For the text-containing cell, return its midpoint in [x, y] coordinate format. 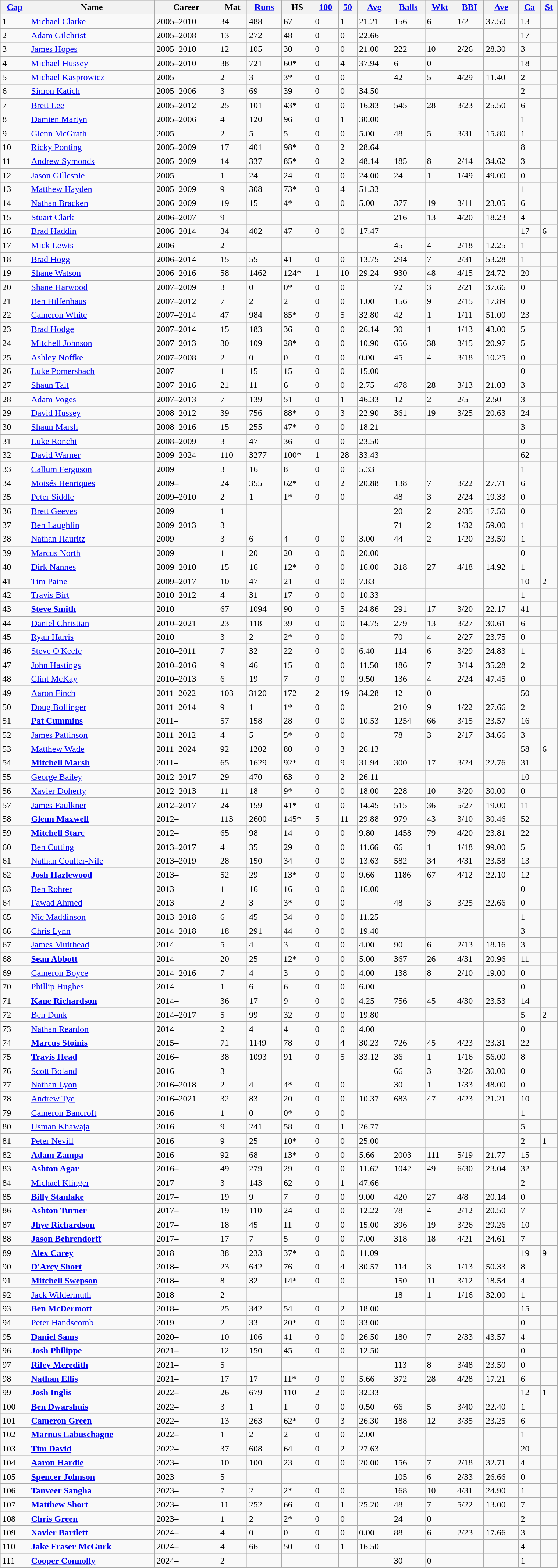
6.40 [374, 651]
Steve O'Keefe [92, 651]
3/40 [469, 1407]
3/24 [469, 763]
22.40 [501, 1407]
94 [15, 1323]
Ben Cutting [92, 847]
Glenn McGrath [92, 133]
252 [264, 1504]
2011–2022 [186, 693]
402 [264, 231]
145* [297, 819]
2005–2012 [186, 105]
Glenn Maxwell [92, 819]
272 [264, 35]
263 [264, 1421]
294 [408, 259]
24.86 [374, 609]
25.20 [374, 1504]
32.71 [501, 1462]
12.50 [374, 1351]
1094 [264, 609]
4/15 [469, 273]
14.75 [374, 623]
27.63 [374, 1449]
12.22 [374, 1211]
4/8 [469, 1197]
Damien Martyn [92, 119]
3277 [264, 455]
Cameron White [92, 315]
Adam Gilchrist [92, 35]
Mitchell Marsh [92, 763]
2005–2008 [186, 35]
26.30 [374, 1421]
22.90 [374, 413]
24.72 [501, 273]
1186 [408, 875]
2013–2019 [186, 861]
50.33 [501, 1267]
5/22 [469, 1504]
32.00 [501, 1294]
1254 [408, 721]
17.47 [374, 231]
2006–2016 [186, 273]
93 [15, 1309]
Phillip Hughes [92, 987]
2008–2016 [186, 427]
0.50 [374, 1407]
180 [408, 1337]
Shane Watson [92, 273]
61 [15, 861]
3/14 [469, 665]
23.25 [501, 1421]
11.62 [374, 1169]
37* [297, 1253]
James Hopes [92, 49]
Luke Pomersbach [92, 371]
BBI [469, 7]
Fawad Ahmed [92, 903]
2/23 [469, 1533]
28.30 [501, 49]
2/27 [469, 637]
33.12 [374, 1057]
Ben Hilfenhaus [92, 301]
22.76 [501, 763]
2010 [186, 637]
3/12 [469, 1281]
10.90 [374, 343]
HS [297, 7]
24.90 [501, 1490]
Ashley Noffke [92, 357]
5/19 [469, 1155]
92* [297, 763]
4/12 [469, 875]
Nathan Bracken [92, 203]
2011–2024 [186, 749]
23.75 [501, 637]
2014–2016 [186, 973]
1458 [408, 833]
6/30 [469, 1169]
1/22 [469, 707]
5/27 [469, 805]
Xavier Doherty [92, 791]
Adam Zampa [92, 1155]
3/13 [469, 385]
1/2 [469, 21]
22.17 [501, 609]
Josh Inglis [92, 1393]
46.33 [374, 399]
98* [297, 147]
9.80 [374, 833]
28.64 [374, 147]
2019 [186, 1323]
Jason Behrendorff [92, 1239]
3.00 [374, 539]
20.14 [501, 1197]
48.14 [374, 161]
88* [297, 413]
4.25 [374, 1001]
Dirk Nannes [92, 567]
679 [264, 1393]
2003 [408, 1155]
Alex Carey [92, 1253]
Andrew Symonds [92, 161]
Balls [408, 7]
4/18 [469, 567]
Shaun Tait [92, 385]
24.61 [501, 1239]
726 [408, 1043]
Mitchell Starc [92, 833]
2014–2017 [186, 1015]
656 [408, 343]
Ricky Ponting [92, 147]
23.31 [501, 1043]
37.94 [374, 63]
1/18 [469, 847]
82 [15, 1155]
34.62 [501, 161]
1/32 [469, 525]
377 [408, 203]
4/28 [469, 1379]
7.00 [374, 1239]
355 [264, 483]
30.61 [501, 623]
Usman Khawaja [92, 1127]
74 [15, 1043]
1/49 [469, 175]
47.45 [501, 679]
2007 [186, 371]
43* [297, 105]
2/12 [469, 1211]
Jhye Richardson [92, 1225]
Peter Handscomb [92, 1323]
Ca [530, 7]
Sean Abbott [92, 959]
47* [297, 427]
Aaron Finch [92, 693]
17.50 [501, 511]
9.00 [374, 1197]
136 [408, 679]
2/31 [469, 259]
2014–2018 [186, 931]
99.00 [501, 847]
2018 [186, 1294]
2/21 [469, 287]
210 [408, 707]
9.50 [374, 679]
26.13 [374, 749]
2009–2013 [186, 525]
Josh Hazlewood [92, 875]
Clint McKay [92, 679]
26.11 [374, 777]
488 [264, 21]
3/31 [469, 133]
40 [15, 567]
24.00 [374, 175]
2010– [186, 609]
2/15 [469, 301]
Cameron Boyce [92, 973]
Josh Philippe [92, 1351]
31.94 [374, 763]
Marcus Stoinis [92, 1043]
172 [297, 693]
Mitchell Johnson [92, 343]
515 [408, 805]
Peter Siddle [92, 497]
14.45 [374, 805]
23.58 [501, 861]
3/11 [469, 203]
Name [92, 7]
51.00 [501, 315]
19.80 [374, 1015]
120 [264, 119]
2/13 [469, 945]
185 [408, 161]
23.57 [501, 721]
Ryan Harris [92, 637]
30.57 [374, 1267]
222 [408, 49]
3/35 [469, 1421]
1/11 [469, 315]
2007–2009 [186, 287]
2008–2012 [186, 413]
25.00 [374, 1141]
Jake Fraser-McGurk [92, 1547]
15.80 [501, 133]
102 [15, 1435]
3/29 [469, 651]
26.66 [501, 1476]
43.57 [501, 1337]
Shaun Marsh [92, 427]
St [549, 7]
Xavier Bartlett [92, 1533]
683 [408, 1099]
Michael Klinger [92, 1183]
David Warner [92, 455]
2/26 [469, 49]
Ben Laughlin [92, 525]
2/10 [469, 973]
Doug Bollinger [92, 707]
3/23 [469, 105]
2015– [186, 1043]
478 [408, 385]
545 [408, 105]
Stuart Clark [92, 217]
Shane Harwood [92, 287]
984 [264, 315]
59.00 [501, 525]
87 [15, 1225]
4/29 [469, 77]
Aaron Hardie [92, 1462]
2010–2011 [186, 651]
118 [264, 623]
9.66 [374, 875]
Jason Gillespie [92, 175]
107 [15, 1504]
19.40 [374, 931]
470 [264, 777]
4/30 [469, 1001]
53 [15, 749]
Michael Clarke [92, 21]
1/20 [469, 539]
104 [15, 1462]
10.25 [501, 357]
930 [408, 273]
11.25 [374, 917]
51.33 [374, 189]
2009– [186, 483]
158 [264, 721]
23.81 [501, 833]
Mick Lewis [92, 245]
Kane Richardson [92, 1001]
143 [264, 1183]
20* [297, 1323]
2.50 [501, 399]
97 [15, 1365]
2010–2012 [186, 595]
Nathan Hauritz [92, 539]
1093 [264, 1057]
56.00 [501, 1057]
Andrew Tye [92, 1099]
30.46 [501, 819]
3/48 [469, 1365]
2/14 [469, 161]
D'Arcy Short [92, 1267]
33.00 [374, 1323]
2006–2009 [186, 203]
23.05 [501, 203]
Travis Birt [92, 595]
Brett Lee [92, 105]
18.54 [501, 1281]
183 [264, 329]
1629 [264, 763]
7.83 [374, 581]
23.53 [501, 1001]
28* [297, 343]
35.28 [501, 665]
2020– [186, 1337]
2007–2008 [186, 357]
20.63 [501, 413]
22.10 [501, 875]
86 [15, 1211]
2007–2016 [186, 385]
Pat Cummins [92, 721]
Brad Hodge [92, 329]
10.37 [374, 1099]
2/17 [469, 735]
Marnus Labuschagne [92, 1435]
159 [264, 805]
Cameron Green [92, 1421]
2008–2009 [186, 441]
Brad Hogg [92, 259]
Michael Hussey [92, 63]
Mat [232, 7]
17.21 [501, 1379]
1149 [264, 1043]
81 [15, 1141]
Matthew Short [92, 1504]
Adam Voges [92, 399]
Spencer Johnson [92, 1476]
186 [408, 665]
Jack Wildermuth [92, 1294]
Simon Katich [92, 91]
17.89 [501, 301]
100* [297, 455]
20.88 [374, 483]
Mitchell Swepson [92, 1281]
33.43 [374, 455]
23.04 [501, 1169]
37.66 [501, 287]
Cap [15, 7]
David Hussey [92, 413]
3/10 [469, 819]
21.03 [501, 385]
James Faulkner [92, 805]
26.77 [374, 1127]
13.75 [374, 259]
Ben McDermott [92, 1309]
308 [264, 189]
27.71 [501, 483]
84 [15, 1183]
2016–2021 [186, 1099]
Callum Ferguson [92, 469]
Moisés Henriques [92, 483]
Nathan Coulter-Nile [92, 861]
Ben Dunk [92, 1015]
3/27 [469, 623]
47.66 [374, 1183]
26.50 [374, 1337]
2/5 [469, 399]
2/35 [469, 511]
3/18 [469, 357]
2006–2007 [186, 217]
Billy Stanlake [92, 1197]
Michael Kasprowicz [92, 77]
53.28 [501, 259]
Nathan Lyon [92, 1085]
12.25 [501, 245]
Tanveer Sangha [92, 1490]
2600 [264, 819]
85 [15, 1197]
Brett Geeves [92, 511]
29.88 [374, 819]
2013–2017 [186, 847]
32.33 [374, 1393]
27.66 [501, 707]
48.00 [501, 1085]
25.50 [501, 105]
21.77 [501, 1155]
18.23 [501, 217]
34.28 [374, 693]
11* [297, 1379]
Daniel Christian [92, 623]
18.16 [501, 945]
60* [297, 63]
Cooper Connolly [92, 1561]
361 [408, 413]
14.92 [501, 567]
Steve Smith [92, 609]
10* [297, 1141]
367 [408, 959]
20.96 [501, 959]
721 [264, 63]
Tim Paine [92, 581]
32.80 [374, 315]
3/22 [469, 483]
34.66 [501, 735]
608 [264, 1449]
Ben Rohrer [92, 889]
Travis Head [92, 1057]
11.09 [374, 1253]
30.23 [374, 1043]
29.26 [501, 1225]
401 [264, 147]
642 [264, 1267]
Wkt [440, 7]
21.00 [374, 49]
228 [408, 791]
Career [186, 7]
Brad Haddin [92, 231]
10.53 [374, 721]
Daniel Sams [92, 1337]
168 [408, 1490]
2006 [186, 245]
James Muirhead [92, 945]
Runs [264, 7]
Scott Boland [92, 1071]
60 [15, 847]
John Hastings [92, 665]
89 [15, 1253]
Peter Nevill [92, 1141]
2010–2013 [186, 679]
19.33 [501, 497]
1462 [264, 273]
300 [408, 763]
2012–2013 [186, 791]
16.50 [374, 1547]
Matthew Wade [92, 749]
342 [264, 1309]
2017 [186, 1183]
233 [264, 1253]
24.83 [501, 651]
2013–2018 [186, 917]
1202 [264, 749]
Ben Dwarshuis [92, 1407]
5* [297, 735]
1042 [408, 1169]
255 [264, 427]
4/21 [469, 1239]
17.66 [501, 1533]
Ave [501, 7]
372 [408, 1379]
20.97 [501, 343]
2007–2012 [186, 301]
337 [264, 161]
Nathan Ellis [92, 1379]
43.00 [501, 329]
95 [15, 1337]
11.40 [501, 77]
2.75 [374, 385]
77 [15, 1085]
59 [15, 833]
3120 [264, 693]
2.00 [374, 1435]
1/33 [469, 1085]
2011–2012 [186, 735]
16.83 [374, 105]
41* [297, 805]
37.50 [501, 21]
396 [408, 1225]
Nic Maddinson [92, 917]
Riley Meredith [92, 1365]
216 [408, 217]
Matthew Hayden [92, 189]
Avg [374, 7]
56 [15, 791]
Cameron Bancroft [92, 1113]
Ashton Turner [92, 1211]
George Bailey [92, 777]
Chris Lynn [92, 931]
14* [297, 1281]
108 [15, 1519]
73* [297, 189]
29.24 [374, 273]
49.00 [501, 175]
5.33 [374, 469]
188 [408, 1421]
20.50 [501, 1211]
18.21 [374, 427]
2011–2014 [186, 707]
73 [15, 1029]
2010–2016 [186, 665]
979 [408, 819]
34.50 [374, 91]
10.33 [374, 595]
241 [264, 1127]
11.66 [374, 847]
9* [297, 791]
2016–2018 [186, 1085]
124* [297, 273]
2009–2024 [186, 455]
11.50 [374, 665]
420 [408, 1197]
26.14 [374, 329]
13.63 [374, 861]
Ashton Agar [92, 1169]
Nathan Reardon [92, 1029]
2010–2021 [186, 623]
582 [408, 861]
139 [264, 399]
Luke Ronchi [92, 441]
Tim David [92, 1449]
75 [15, 1057]
2009–2017 [186, 581]
6.00 [374, 987]
Chris Green [92, 1519]
13.00 [501, 1504]
Marcus North [92, 553]
James Pattinson [92, 735]
1.00 [374, 301]
2013– [186, 875]
